Detect which cell encompasses the target text, then output its [X, Y] center coordinate. 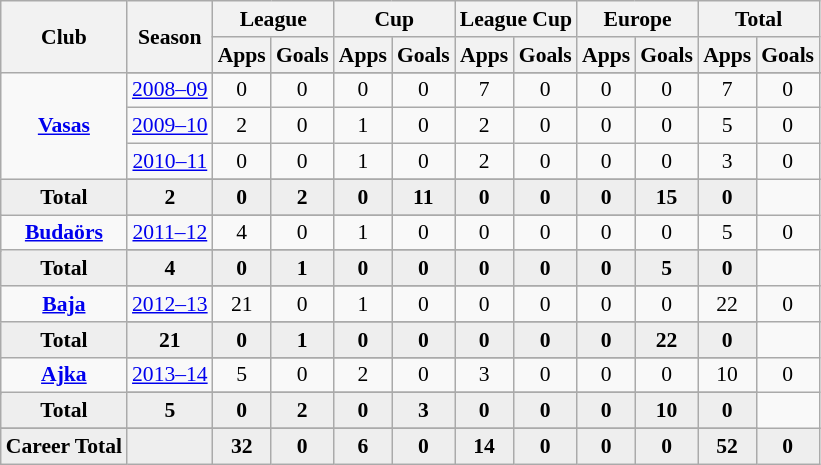
2011–12 [170, 233]
2013–14 [170, 375]
Cup [394, 19]
6 [363, 447]
2009–10 [170, 126]
Ajka [64, 375]
2008–09 [170, 90]
32 [242, 447]
15 [666, 197]
52 [727, 447]
League Cup [516, 19]
League [274, 19]
2012–13 [170, 304]
2010–11 [170, 162]
Europe [638, 19]
Budaörs [64, 233]
Baja [64, 304]
14 [484, 447]
Career Total [64, 447]
Season [170, 36]
Club [64, 36]
11 [424, 197]
Vasas [64, 126]
